Locate the cell with the specified text and output its (x, y) center coordinate. 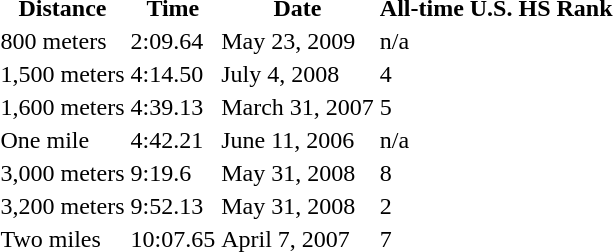
4:14.50 (173, 74)
9:52.13 (173, 206)
2:09.64 (173, 41)
4:42.21 (173, 140)
4:39.13 (173, 107)
9:19.6 (173, 173)
July 4, 2008 (298, 74)
June 11, 2006 (298, 140)
May 23, 2009 (298, 41)
March 31, 2007 (298, 107)
